Determine the (x, y) coordinate at the center of the cell enclosing the given text.  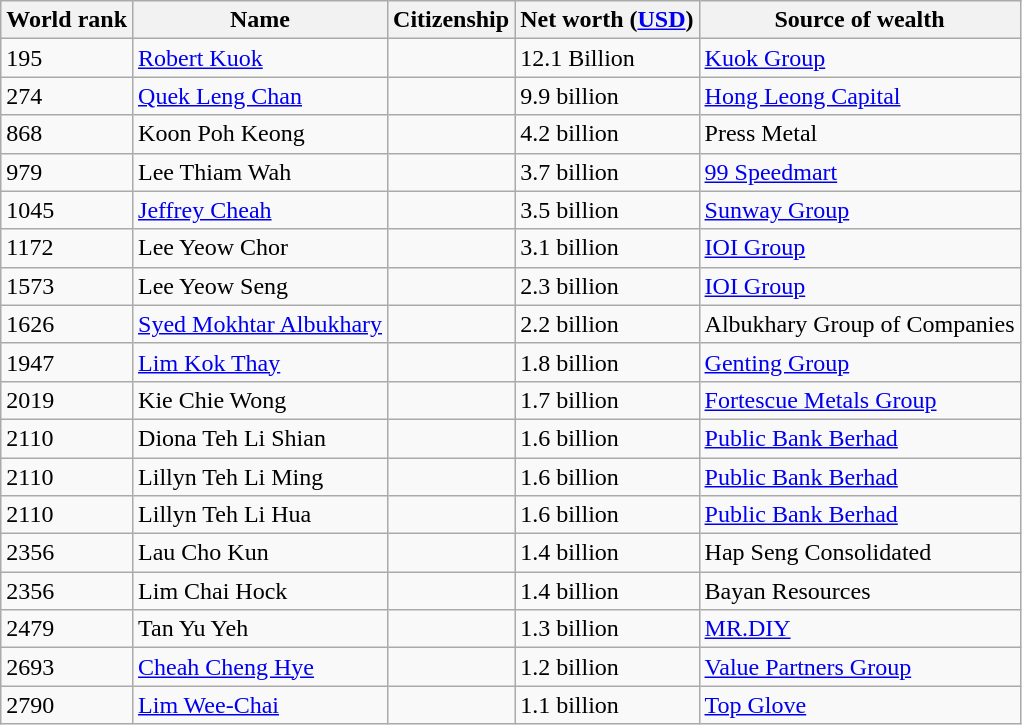
274 (67, 96)
Lee Yeow Chor (260, 248)
Hap Seng Consolidated (860, 553)
Value Partners Group (860, 667)
Lee Thiam Wah (260, 172)
1.8 billion (607, 362)
Jeffrey Cheah (260, 210)
12.1 Billion (607, 58)
3.5 billion (607, 210)
Source of wealth (860, 20)
3.7 billion (607, 172)
99 Speedmart (860, 172)
1947 (67, 362)
2693 (67, 667)
2479 (67, 629)
195 (67, 58)
Fortescue Metals Group (860, 400)
Lillyn Teh Li Ming (260, 477)
2790 (67, 705)
4.2 billion (607, 134)
2.2 billion (607, 324)
Press Metal (860, 134)
World rank (67, 20)
Lim Wee-Chai (260, 705)
2019 (67, 400)
979 (67, 172)
Robert Kuok (260, 58)
Syed Mokhtar Albukhary (260, 324)
9.9 billion (607, 96)
Koon Poh Keong (260, 134)
1.3 billion (607, 629)
Albukhary Group of Companies (860, 324)
Lau Cho Kun (260, 553)
1.2 billion (607, 667)
1172 (67, 248)
868 (67, 134)
Top Glove (860, 705)
Sunway Group (860, 210)
1573 (67, 286)
1.1 billion (607, 705)
Kuok Group (860, 58)
Name (260, 20)
Lillyn Teh Li Hua (260, 515)
Lee Yeow Seng (260, 286)
1045 (67, 210)
Bayan Resources (860, 591)
1.7 billion (607, 400)
2.3 billion (607, 286)
3.1 billion (607, 248)
Net worth (USD) (607, 20)
Lim Kok Thay (260, 362)
Kie Chie Wong (260, 400)
MR.DIY (860, 629)
Lim Chai Hock (260, 591)
Tan Yu Yeh (260, 629)
Quek Leng Chan (260, 96)
Hong Leong Capital (860, 96)
1626 (67, 324)
Diona Teh Li Shian (260, 438)
Citizenship (452, 20)
Genting Group (860, 362)
Cheah Cheng Hye (260, 667)
